Identify which cell holds the provided text, then report its (x, y) central coordinate. 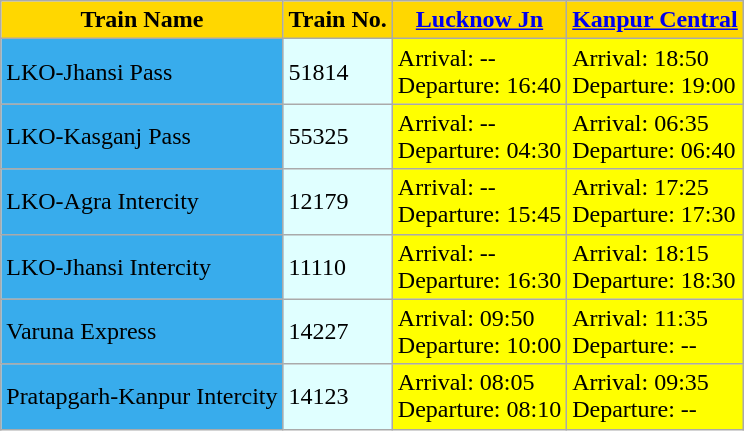
Varuna Express (142, 332)
11110 (338, 266)
Arrival: 11:35Departure: -- (656, 332)
Arrival: 08:05Departure: 08:10 (479, 396)
51814 (338, 72)
Arrival: --Departure: 16:30 (479, 266)
Arrival: --Departure: 16:40 (479, 72)
Train No. (338, 20)
Arrival: 18:50 Departure: 19:00 (656, 72)
Pratapgarh-Kanpur Intercity (142, 396)
Kanpur Central (656, 20)
Train Name (142, 20)
Arrival: --Departure: 15:45 (479, 202)
12179 (338, 202)
LKO-Kasganj Pass (142, 136)
Arrival: 18:15Departure: 18:30 (656, 266)
Arrival: --Departure: 04:30 (479, 136)
LKO-Jhansi Intercity (142, 266)
14227 (338, 332)
LKO-Agra Intercity (142, 202)
Arrival: 17:25 Departure: 17:30 (656, 202)
Arrival: 09:35Departure: -- (656, 396)
Arrival: 06:35Departure: 06:40 (656, 136)
55325 (338, 136)
Arrival: 09:50Departure: 10:00 (479, 332)
14123 (338, 396)
Lucknow Jn (479, 20)
LKO-Jhansi Pass (142, 72)
